Capture the cell that displays the provided text and extract its [X, Y] central coordinate. 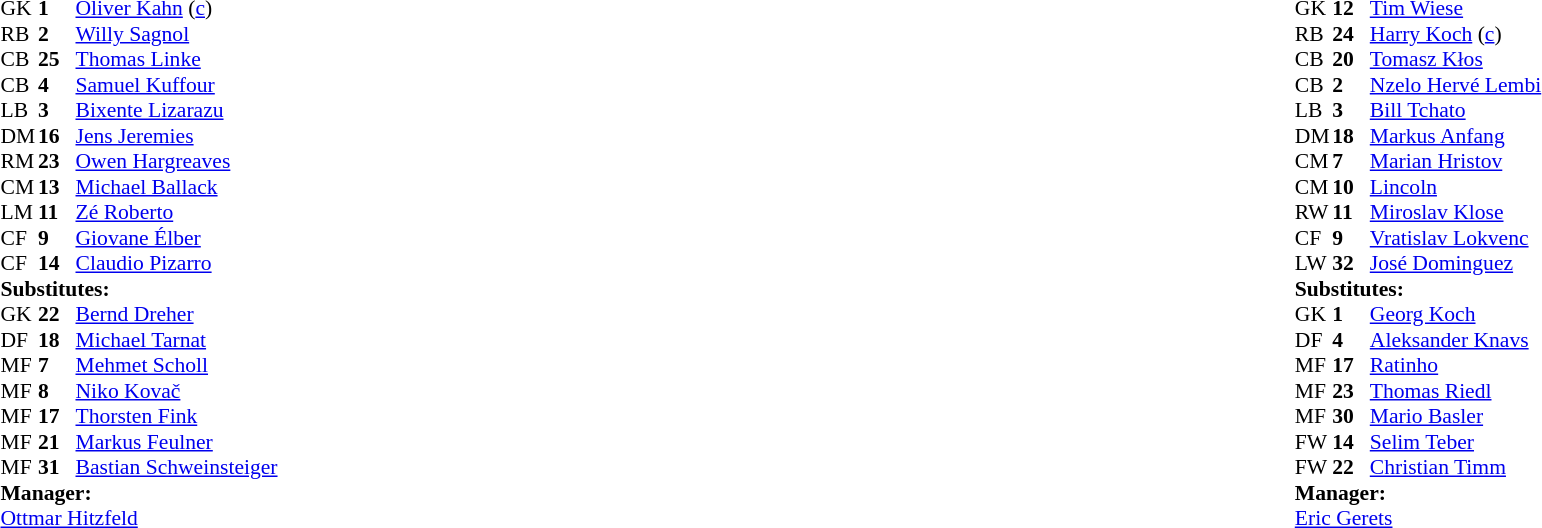
Thomas Riedl [1456, 391]
Nzelo Hervé Lembi [1456, 85]
Niko Kovač [177, 391]
Christian Timm [1456, 467]
Thomas Linke [177, 59]
Selim Teber [1456, 442]
Giovane Élber [177, 238]
31 [57, 467]
Mario Basler [1456, 417]
Markus Anfang [1456, 136]
8 [57, 391]
Ratinho [1456, 365]
Thorsten Fink [177, 417]
1 [1351, 315]
Michael Tarnat [177, 340]
13 [57, 187]
Willy Sagnol [177, 34]
21 [57, 442]
32 [1351, 263]
José Dominguez [1456, 263]
Bernd Dreher [177, 315]
Mehmet Scholl [177, 365]
Tomasz Kłos [1456, 59]
Bastian Schweinsteiger [177, 467]
Georg Koch [1456, 315]
24 [1351, 34]
Miroslav Klose [1456, 213]
25 [57, 59]
LM [19, 213]
Marian Hristov [1456, 161]
Aleksander Knavs [1456, 340]
16 [57, 136]
30 [1351, 417]
Harry Koch (c) [1456, 34]
10 [1351, 187]
RW [1314, 213]
Zé Roberto [177, 213]
LW [1314, 263]
Vratislav Lokvenc [1456, 238]
Samuel Kuffour [177, 85]
Michael Ballack [177, 187]
Markus Feulner [177, 442]
Claudio Pizarro [177, 263]
20 [1351, 59]
Lincoln [1456, 187]
Bill Tchato [1456, 111]
Jens Jeremies [177, 136]
Bixente Lizarazu [177, 111]
Owen Hargreaves [177, 161]
RM [19, 161]
